For the text-containing cell, return its midpoint in (X, Y) coordinate format. 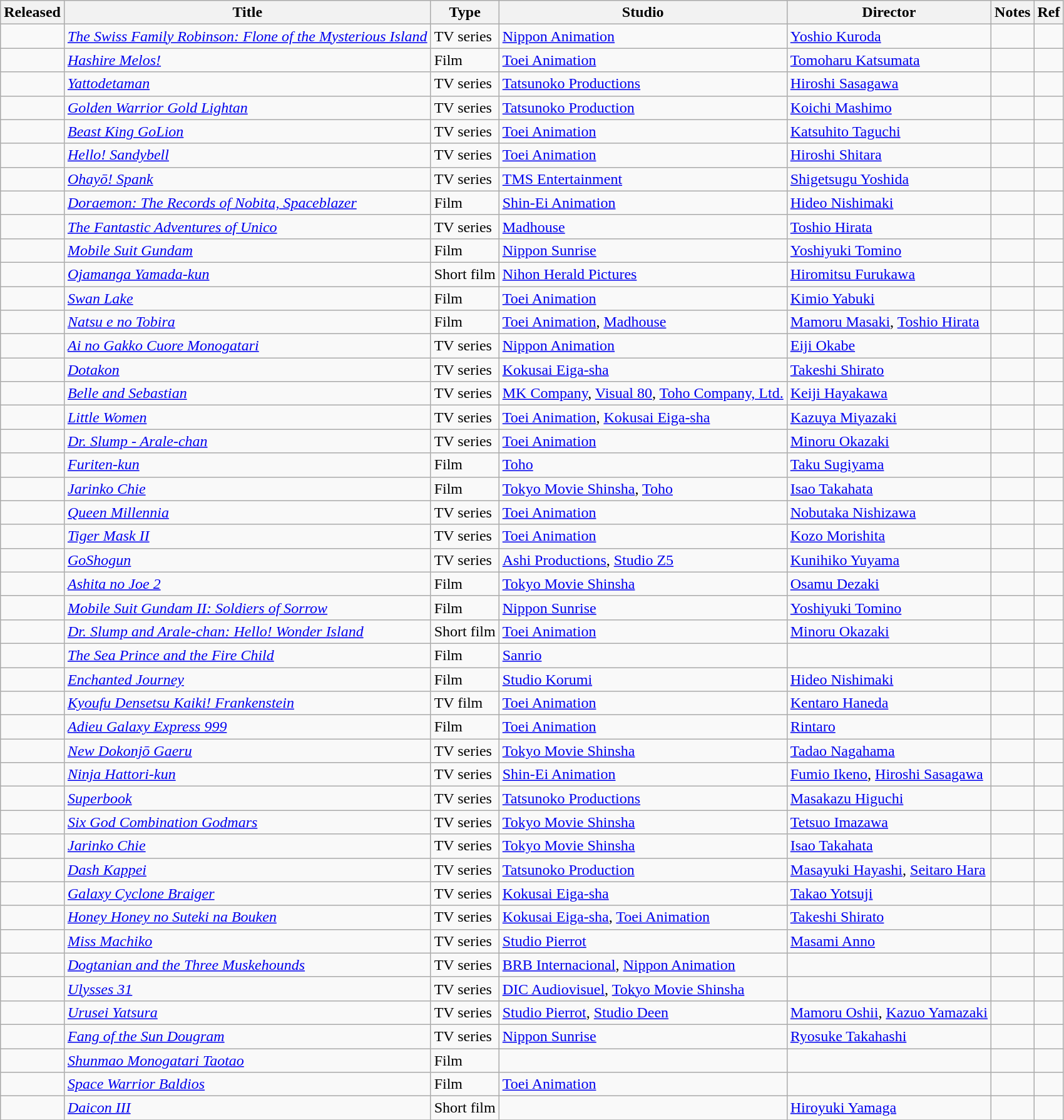
Type (464, 13)
Kozo Morishita (889, 536)
New Dokonjō Gaeru (247, 751)
Shigetsugu Yoshida (889, 179)
Mamoru Masaki, Toshio Hirata (889, 322)
BRB Internacional, Nippon Animation (643, 965)
Rintaro (889, 727)
Swan Lake (247, 298)
Ulysses 31 (247, 989)
Dogtanian and the Three Muskehounds (247, 965)
Ai no Gakko Cuore Monogatari (247, 346)
Ohayō! Spank (247, 179)
Studio Pierrot, Studio Deen (643, 1012)
Nobutaka Nishizawa (889, 512)
Hiroshi Shitara (889, 155)
Masakazu Higuchi (889, 798)
Dr. Slump - Arale-chan (247, 441)
Kazuya Miyazaki (889, 417)
Daicon III (247, 1108)
Studio Korumi (643, 679)
Miss Machiko (247, 941)
Ninja Hattori-kun (247, 775)
Dr. Slump and Arale-chan: Hello! Wonder Island (247, 631)
Queen Millennia (247, 512)
Natsu e no Tobira (247, 322)
Director (889, 13)
Yoshio Kuroda (889, 36)
Beast King GoLion (247, 131)
Shunmao Monogatari Taotao (247, 1061)
Adieu Galaxy Express 999 (247, 727)
Released (33, 13)
Dotakon (247, 370)
Koichi Mashimo (889, 108)
Ref (1049, 13)
Dash Kappei (247, 870)
Ashita no Joe 2 (247, 584)
Ojamanga Yamada-kun (247, 274)
Hiroyuki Yamaga (889, 1108)
Kimio Yabuki (889, 298)
Notes (1013, 13)
Sanrio (643, 655)
Tomoharu Katsumata (889, 60)
Keiji Hayakawa (889, 394)
Madhouse (643, 227)
Katsuhito Taguchi (889, 131)
Tokyo Movie Shinsha, Toho (643, 489)
Doraemon: The Records of Nobita, Spaceblazer (247, 203)
Studio Pierrot (643, 941)
Superbook (247, 798)
Toho (643, 465)
Belle and Sebastian (247, 394)
Fumio Ikeno, Hiroshi Sasagawa (889, 775)
Masayuki Hayashi, Seitaro Hara (889, 870)
Space Warrior Baldios (247, 1084)
DIC Audiovisuel, Tokyo Movie Shinsha (643, 989)
Kunihiko Yuyama (889, 560)
Mobile Suit Gundam (247, 250)
Kentaro Haneda (889, 703)
Tetsuo Imazawa (889, 822)
Toei Animation, Kokusai Eiga-sha (643, 417)
Hiromitsu Furukawa (889, 274)
Tadao Nagahama (889, 751)
Little Women (247, 417)
Taku Sugiyama (889, 465)
MK Company, Visual 80, Toho Company, Ltd. (643, 394)
TMS Entertainment (643, 179)
Title (247, 13)
Kokusai Eiga-sha, Toei Animation (643, 917)
The Sea Prince and the Fire Child (247, 655)
Hiroshi Sasagawa (889, 84)
Yattodetaman (247, 84)
Toei Animation, Madhouse (643, 322)
Studio (643, 13)
Ashi Productions, Studio Z5 (643, 560)
Mamoru Oshii, Kazuo Yamazaki (889, 1012)
Tiger Mask II (247, 536)
Enchanted Journey (247, 679)
Honey Honey no Suteki na Bouken (247, 917)
Toshio Hirata (889, 227)
Nihon Herald Pictures (643, 274)
Osamu Dezaki (889, 584)
Urusei Yatsura (247, 1012)
GoShogun (247, 560)
Fang of the Sun Dougram (247, 1036)
Furiten-kun (247, 465)
TV film (464, 703)
Galaxy Cyclone Braiger (247, 893)
Kyoufu Densetsu Kaiki! Frankenstein (247, 703)
Hashire Melos! (247, 60)
The Fantastic Adventures of Unico (247, 227)
The Swiss Family Robinson: Flone of the Mysterious Island (247, 36)
Hello! Sandybell (247, 155)
Masami Anno (889, 941)
Golden Warrior Gold Lightan (247, 108)
Eiji Okabe (889, 346)
Takao Yotsuji (889, 893)
Six God Combination Godmars (247, 822)
Ryosuke Takahashi (889, 1036)
Mobile Suit Gundam II: Soldiers of Sorrow (247, 608)
